Locate the cell with the specified text and output its [x, y] center coordinate. 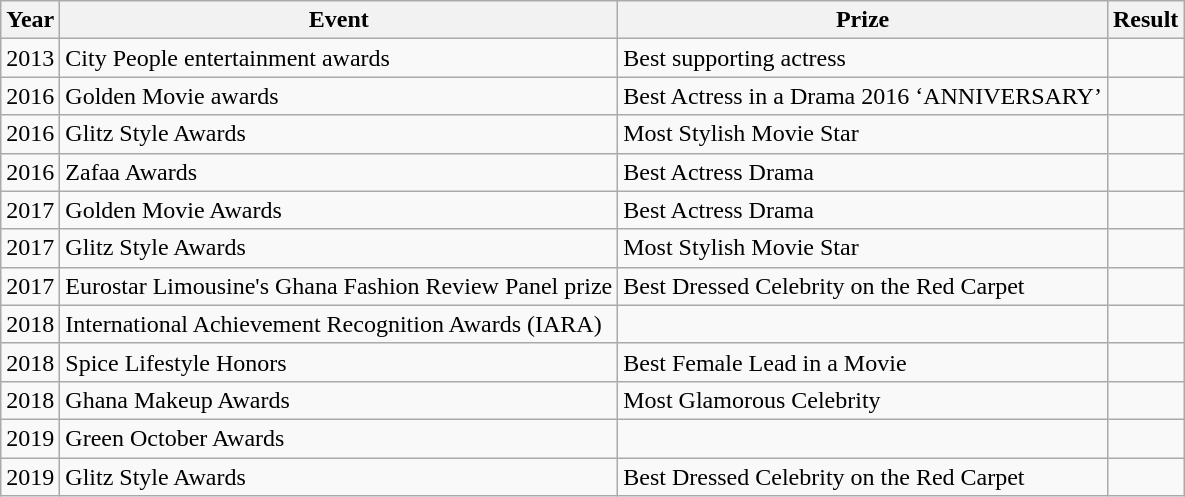
City People entertainment awards [339, 58]
Most Glamorous Celebrity [863, 400]
International Achievement Recognition Awards (IARA) [339, 324]
Result [1145, 20]
Golden Movie Awards [339, 210]
Best Actress in a Drama 2016 ‘ANNIVERSARY’ [863, 96]
Best Female Lead in a Movie [863, 362]
Golden Movie awards [339, 96]
Event [339, 20]
Best supporting actress [863, 58]
Year [30, 20]
Green October Awards [339, 438]
2013 [30, 58]
Prize [863, 20]
Zafaa Awards [339, 172]
Spice Lifestyle Honors [339, 362]
Ghana Makeup Awards [339, 400]
Eurostar Limousine's Ghana Fashion Review Panel prize [339, 286]
